Return the [x, y] coordinate for the center point of the cell that contains the specified text.  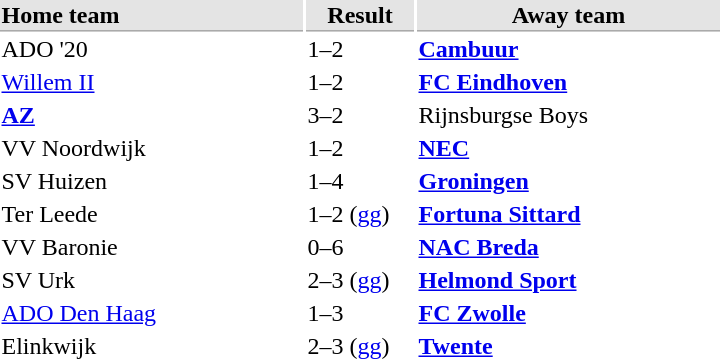
Cambuur [568, 49]
Away team [568, 16]
2–3 (gg) [360, 281]
1–2 (gg) [360, 215]
1–4 [360, 181]
FC Eindhoven [568, 83]
1–3 [360, 313]
Result [360, 16]
FC Zwolle [568, 313]
Ter Leede [152, 215]
Helmond Sport [568, 281]
Rijnsburgse Boys [568, 115]
VV Baronie [152, 247]
Fortuna Sittard [568, 215]
NEC [568, 149]
0–6 [360, 247]
SV Urk [152, 281]
SV Huizen [152, 181]
3–2 [360, 115]
ADO '20 [152, 49]
Willem II [152, 83]
NAC Breda [568, 247]
AZ [152, 115]
Home team [152, 16]
ADO Den Haag [152, 313]
Groningen [568, 181]
VV Noordwijk [152, 149]
